Identify which cell holds the provided text, then report its [X, Y] central coordinate. 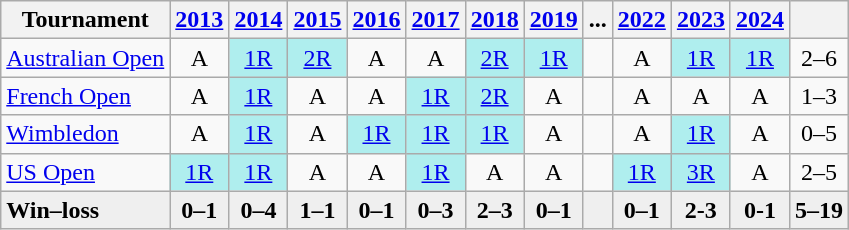
2–5 [818, 172]
0–3 [436, 210]
1–1 [318, 210]
... [598, 20]
2014 [258, 20]
2–3 [494, 210]
Australian Open [86, 58]
Wimbledon [86, 134]
2024 [760, 20]
French Open [86, 96]
2017 [436, 20]
3R [700, 172]
2016 [376, 20]
1–3 [818, 96]
5–19 [818, 210]
2019 [554, 20]
2022 [642, 20]
2–6 [818, 58]
2018 [494, 20]
2-3 [700, 210]
0-1 [760, 210]
2023 [700, 20]
Tournament [86, 20]
2015 [318, 20]
US Open [86, 172]
Win–loss [86, 210]
2013 [200, 20]
0–5 [818, 134]
0–4 [258, 210]
